Provide the (x, y) coordinate of the cell's center where the given text is located.  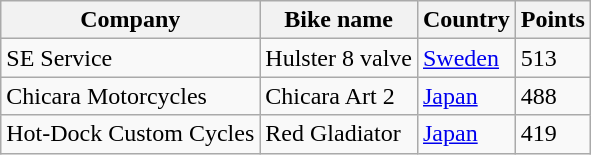
Company (130, 20)
Sweden (466, 58)
SE Service (130, 58)
Bike name (339, 20)
Hot-Dock Custom Cycles (130, 134)
488 (552, 96)
Red Gladiator (339, 134)
Points (552, 20)
513 (552, 58)
Chicara Motorcycles (130, 96)
419 (552, 134)
Country (466, 20)
Hulster 8 valve (339, 58)
Chicara Art 2 (339, 96)
